Extract the [x, y] coordinate from the center of the cell holding the provided text.  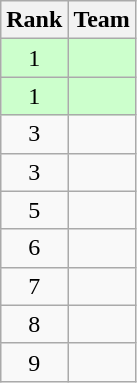
6 [34, 248]
9 [34, 362]
7 [34, 286]
Team [102, 20]
8 [34, 324]
Rank [34, 20]
5 [34, 210]
